From the cell containing the given text, extract its center point as (x, y) coordinate. 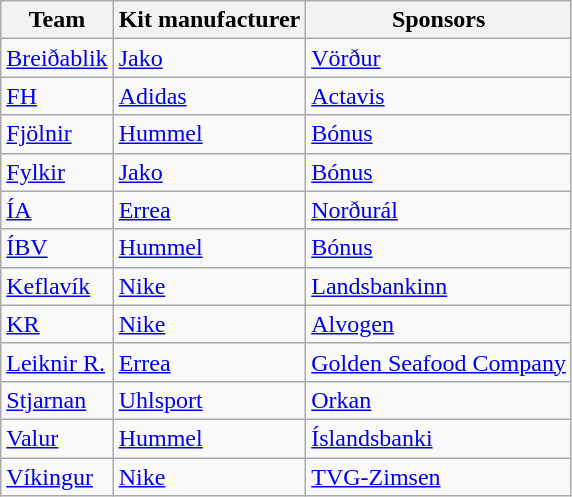
KR (57, 324)
ÍBV (57, 248)
Orkan (439, 400)
Alvogen (439, 324)
Sponsors (439, 20)
Víkingur (57, 477)
Norðurál (439, 210)
Kit manufacturer (210, 20)
Keflavík (57, 286)
ÍA (57, 210)
Actavis (439, 96)
Stjarnan (57, 400)
Vörður (439, 58)
Landsbankinn (439, 286)
FH (57, 96)
Team (57, 20)
Fjölnir (57, 134)
Golden Seafood Company (439, 362)
Breiðablik (57, 58)
TVG-Zimsen (439, 477)
Uhlsport (210, 400)
Íslandsbanki (439, 438)
Leiknir R. (57, 362)
Adidas (210, 96)
Fylkir (57, 172)
Valur (57, 438)
